Provide the [x, y] coordinate of the cell's center where the given text is located.  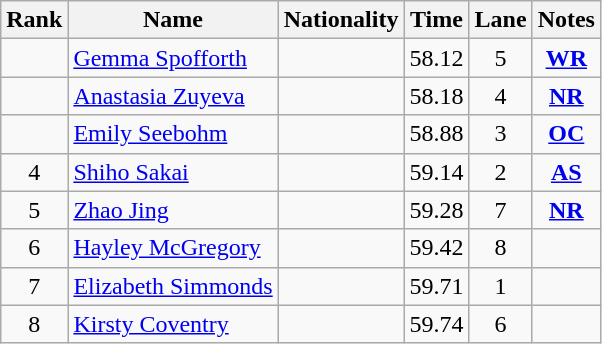
Zhao Jing [173, 210]
Rank [34, 20]
2 [500, 172]
Gemma Spofforth [173, 58]
Kirsty Coventry [173, 324]
Name [173, 20]
Time [436, 20]
59.74 [436, 324]
3 [500, 134]
Shiho Sakai [173, 172]
58.18 [436, 96]
59.14 [436, 172]
58.88 [436, 134]
Notes [566, 20]
Hayley McGregory [173, 248]
59.42 [436, 248]
59.71 [436, 286]
59.28 [436, 210]
1 [500, 286]
Anastasia Zuyeva [173, 96]
Elizabeth Simmonds [173, 286]
Emily Seebohm [173, 134]
WR [566, 58]
AS [566, 172]
58.12 [436, 58]
OC [566, 134]
Nationality [341, 20]
Lane [500, 20]
